Return the [x, y] coordinate for the center point of the cell that contains the specified text.  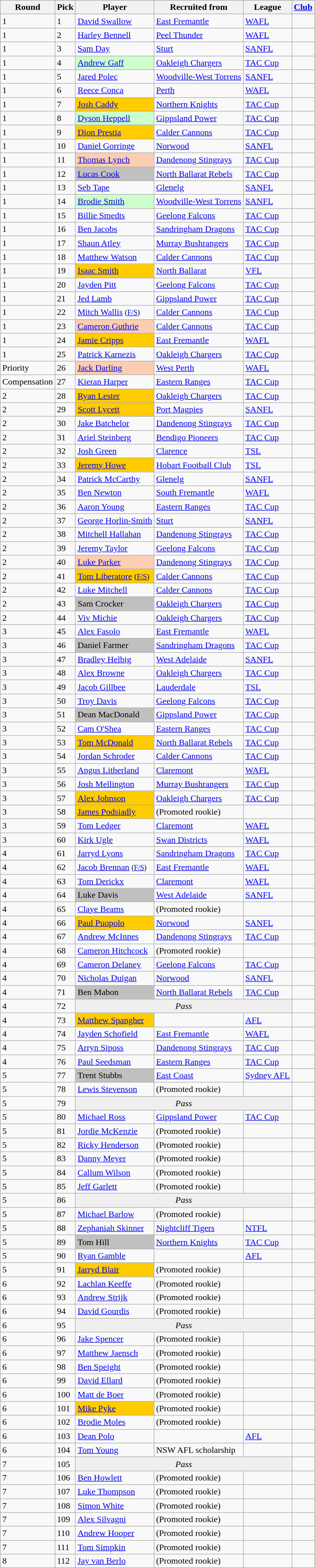
Ben Speight [115, 1367]
21 [65, 299]
Andrew Strijk [115, 1298]
61 [65, 854]
Andrew Gaff [115, 63]
Jamie Cripps [115, 340]
David Gourdis [115, 1311]
24 [65, 340]
Cameron Guthrie [115, 326]
17 [65, 243]
96 [65, 1339]
Ryan Lester [115, 395]
Hobart Football Club [199, 465]
Luke Parker [115, 562]
Lauderdale [199, 687]
VFL [267, 271]
48 [65, 673]
72 [65, 1006]
Jeremy Howe [115, 465]
Cameron Hitchcock [115, 951]
15 [65, 215]
Alex Fasolo [115, 632]
Jay van Berlo [115, 1561]
30 [65, 424]
108 [65, 1506]
Josh Caddy [115, 104]
50 [65, 701]
76 [65, 1062]
Jayden Pitt [115, 285]
Dean Polo [115, 1436]
97 [65, 1353]
73 [65, 1020]
League [267, 7]
Dean MacDonald [115, 715]
David Ellard [115, 1381]
Andrew Hooper [115, 1533]
81 [65, 1131]
77 [65, 1076]
90 [65, 1256]
34 [65, 479]
110 [65, 1533]
Nicholas Duigan [115, 978]
105 [65, 1464]
Brodie Smith [115, 202]
Danny Meyer [115, 1159]
Jeremy Taylor [115, 548]
54 [65, 756]
Thomas Lynch [115, 160]
95 [65, 1325]
Zephaniah Skinner [115, 1228]
Billie Smedts [115, 215]
Isaac Smith [115, 271]
Sydney AFL [267, 1076]
Pick [65, 7]
Tom Hill [115, 1242]
Josh Green [115, 451]
83 [65, 1159]
Lucas Cook [115, 174]
Mike Pyke [115, 1408]
45 [65, 632]
14 [65, 202]
East Coast [199, 1076]
64 [65, 895]
39 [65, 548]
101 [65, 1408]
100 [65, 1395]
Scott Lycett [115, 410]
David Swallow [115, 21]
Perth [199, 90]
Jared Polec [115, 77]
19 [65, 271]
Michael Ross [115, 1117]
Tom Derickx [115, 881]
Matthew Jaensch [115, 1353]
102 [65, 1422]
Ryan Gamble [115, 1256]
88 [65, 1228]
Mitch Wallis (F/S) [115, 312]
68 [65, 951]
49 [65, 687]
Alex Johnson [115, 798]
40 [65, 562]
Matthew Spangher [115, 1020]
66 [65, 923]
Ben Mabon [115, 992]
46 [65, 645]
Ben Jacobs [115, 229]
Jacob Gillbee [115, 687]
Tom Simpkin [115, 1547]
Lewis Stevenson [115, 1089]
52 [65, 729]
27 [65, 382]
78 [65, 1089]
55 [65, 770]
85 [65, 1186]
70 [65, 978]
Patrick Karnezis [115, 354]
104 [65, 1450]
63 [65, 881]
94 [65, 1311]
Round [28, 7]
Lachlan Keeffe [115, 1283]
51 [65, 715]
Jack Darling [115, 368]
Jake Spencer [115, 1339]
Cameron Delaney [115, 964]
Ariel Steinberg [115, 437]
Tom Liberatore (F/S) [115, 576]
Ben Howlett [115, 1478]
Jordie McKenzie [115, 1131]
South Fremantle [199, 493]
23 [65, 326]
69 [65, 964]
Seb Tape [115, 188]
59 [65, 826]
20 [65, 285]
Priority [28, 368]
Simon White [115, 1506]
NSW AFL scholarship [199, 1450]
Jayden Schofield [115, 1034]
Compensation [28, 382]
35 [65, 493]
Jacob Brennan (F/S) [115, 867]
79 [65, 1103]
106 [65, 1478]
Troy Davis [115, 701]
Tom Ledger [115, 826]
Luke Davis [115, 895]
Jed Lamb [115, 299]
Kirk Ugle [115, 839]
Paul Seedsman [115, 1062]
Port Magpies [199, 410]
67 [65, 937]
29 [65, 410]
West Perth [199, 368]
Patrick McCarthy [115, 479]
Trent Stubbs [115, 1076]
Matthew Watson [115, 257]
Brodie Moles [115, 1422]
65 [65, 909]
Andrew McInnes [115, 937]
87 [65, 1214]
James Podsiadly [115, 812]
42 [65, 590]
Luke Mitchell [115, 590]
Bendigo Pioneers [199, 437]
84 [65, 1173]
89 [65, 1242]
Alex Browne [115, 673]
Claye Beams [115, 909]
Recruited from [199, 7]
12 [65, 174]
41 [65, 576]
33 [65, 465]
43 [65, 604]
Jake Batchelor [115, 424]
Callum Wilson [115, 1173]
Michael Barlow [115, 1214]
53 [65, 742]
Kieran Harper [115, 382]
Player [115, 7]
36 [65, 507]
Tom McDonald [115, 742]
103 [65, 1436]
60 [65, 839]
Ben Newton [115, 493]
Sam Day [115, 49]
Daniel Farmer [115, 645]
Shaun Atley [115, 243]
107 [65, 1491]
Dyson Heppell [115, 118]
Reece Conca [115, 90]
22 [65, 312]
Sam Crocker [115, 604]
Club [303, 7]
Mitchell Hallahan [115, 534]
Aaron Young [115, 507]
NTFL [267, 1228]
Luke Thompson [115, 1491]
82 [65, 1145]
38 [65, 534]
Swan Districts [199, 839]
Cam O'Shea [115, 729]
98 [65, 1367]
Jarryd Blair [115, 1269]
Ricky Henderson [115, 1145]
Alex Silvagni [115, 1520]
86 [65, 1200]
Tom Young [115, 1450]
Angus Litherland [115, 770]
11 [65, 160]
Daniel Gorringe [115, 146]
North Ballarat [199, 271]
George Horlin-Smith [115, 520]
16 [65, 229]
28 [65, 395]
Arryn Siposs [115, 1048]
Josh Mellington [115, 784]
58 [65, 812]
111 [65, 1547]
91 [65, 1269]
Dion Prestia [115, 132]
Nightcliff Tigers [199, 1228]
26 [65, 368]
Paul Puopolo [115, 923]
112 [65, 1561]
10 [65, 146]
Jordan Schroder [115, 756]
32 [65, 451]
56 [65, 784]
92 [65, 1283]
25 [65, 354]
31 [65, 437]
37 [65, 520]
57 [65, 798]
99 [65, 1381]
18 [65, 257]
80 [65, 1117]
44 [65, 618]
Clarence [199, 451]
13 [65, 188]
47 [65, 659]
93 [65, 1298]
74 [65, 1034]
9 [65, 132]
Matt de Boer [115, 1395]
71 [65, 992]
62 [65, 867]
Viv Michie [115, 618]
Jeff Garlett [115, 1186]
Bradley Helbig [115, 659]
Harley Bennell [115, 35]
Jarryd Lyons [115, 854]
75 [65, 1048]
109 [65, 1520]
Peel Thunder [199, 35]
